Extract the (x, y) coordinate from the center of the cell holding the provided text.  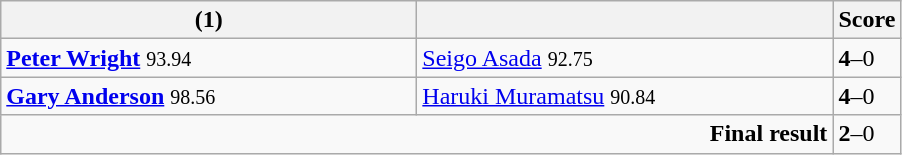
Score (867, 20)
2–0 (867, 134)
Final result (417, 134)
Gary Anderson 98.56 (209, 96)
(1) (209, 20)
Haruki Muramatsu 90.84 (625, 96)
Peter Wright 93.94 (209, 58)
Seigo Asada 92.75 (625, 58)
